Scan for the cell matching the given text and deliver its (x, y) coordinate at center. 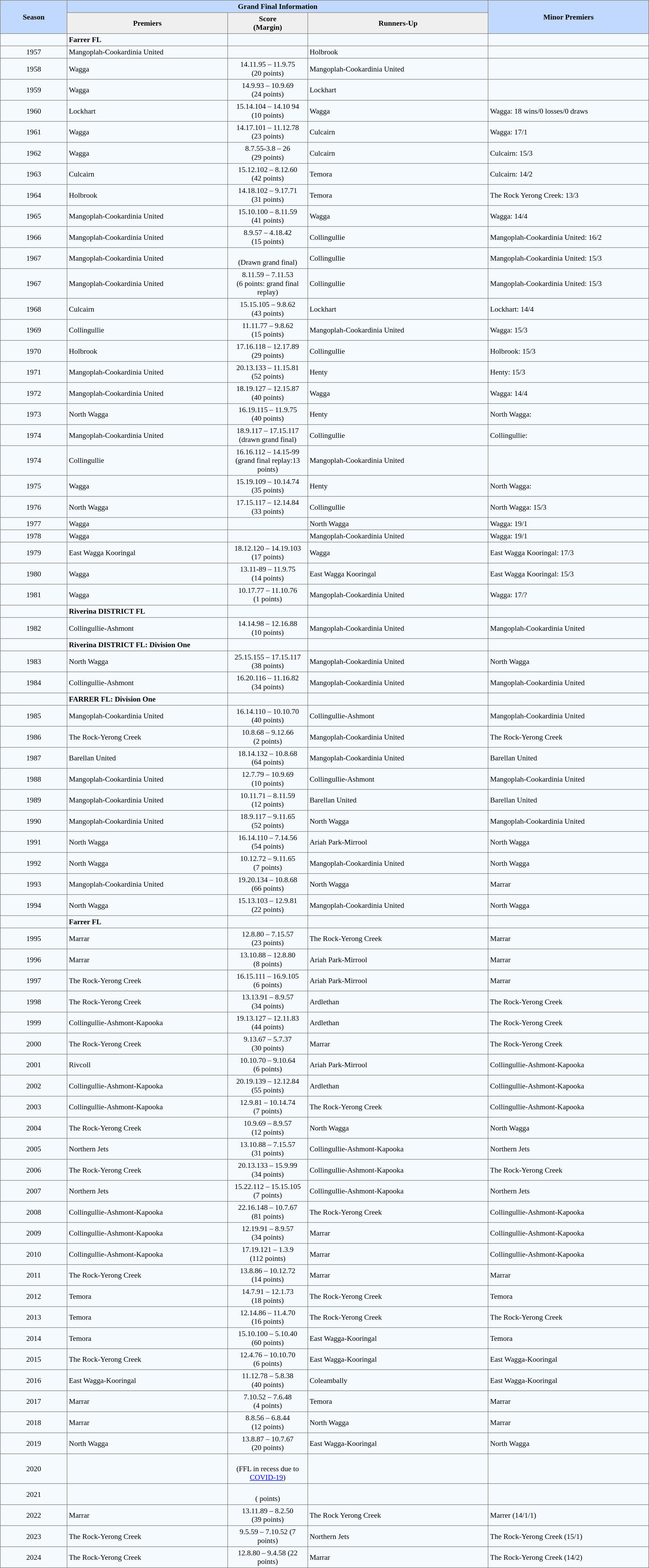
12.4.76 – 10.10.70(6 points) (268, 1359)
1969 (34, 330)
13.13.91 – 8.9.57(34 points) (268, 1002)
Rivcoll (147, 1065)
2004 (34, 1128)
12.8.80 – 7.15.57(23 points) (268, 939)
13.8.86 – 10.12.72(14 points) (268, 1275)
11.11.77 – 9.8.62(15 points) (268, 330)
( points) (268, 1494)
18.14.132 – 10.8.68(64 points) (268, 758)
1987 (34, 758)
15.19.109 – 10.14.74(35 points) (268, 486)
1961 (34, 132)
1997 (34, 981)
12.9.81 – 10.14.74(7 points) (268, 1107)
2023 (34, 1536)
1999 (34, 1023)
12.7.79 – 10.9.69(10 points) (268, 779)
Season (34, 17)
East Wagga Kooringal: 17/3 (568, 553)
Mangoplah-Cookardinia United: 16/2 (568, 237)
15.22.112 – 15.15.105(7 points) (268, 1191)
Premiers (147, 23)
Henty: 15/3 (568, 372)
Holbrook: 15/3 (568, 351)
16.16.112 – 14.15-99(grand final replay:13 points) (268, 460)
11.12.78 – 5.8.38(40 points) (268, 1380)
2019 (34, 1443)
East Wagga Kooringal: 15/3 (568, 574)
Culcairn: 15/3 (568, 153)
17.15.117 – 12.14.84(33 points) (268, 507)
North Wagga: 15/3 (568, 507)
2011 (34, 1275)
1993 (34, 884)
14.18.102 – 9.17.71(31 points) (268, 195)
16.15.111 – 16.9.105(6 points) (268, 981)
1985 (34, 716)
1963 (34, 174)
1989 (34, 800)
2022 (34, 1515)
14.7.91 – 12.1.73(18 points) (268, 1296)
17.19.121 – 1.3.9(112 points) (268, 1254)
2020 (34, 1469)
2002 (34, 1086)
15.10.100 – 8.11.59(41 points) (268, 216)
(Drawn grand final) (268, 258)
2017 (34, 1401)
Riverina DISTRICT FL (147, 611)
22.16.148 – 10.7.67(81 points) (268, 1212)
1995 (34, 939)
10.9.69 – 8.9.57(12 points) (268, 1128)
2001 (34, 1065)
Wagga: 18 wins/0 losses/0 draws (568, 111)
Minor Premiers (568, 17)
12.19.91 – 8.9.57(34 points) (268, 1233)
14.17.101 – 11.12.78(23 points) (268, 132)
2010 (34, 1254)
1983 (34, 662)
8.8.56 – 6.8.44(12 points) (268, 1422)
Riverina DISTRICT FL: Division One (147, 645)
2016 (34, 1380)
1986 (34, 737)
15.10.100 – 5.10.40(60 points) (268, 1338)
2009 (34, 1233)
2012 (34, 1296)
1960 (34, 111)
Wagga: 15/3 (568, 330)
16.19.115 – 11.9.75(40 points) (268, 414)
18.12.120 – 14.19.103(17 points) (268, 553)
7.10.52 – 7.6.48(4 points) (268, 1401)
13.11.89 – 8.2.50(39 points) (268, 1515)
20.19.139 – 12.12.84(55 points) (268, 1086)
2021 (34, 1494)
The Rock Yerong Creek (398, 1515)
Wagga: 17/? (568, 595)
15.14.104 – 14.10 94(10 points) (268, 111)
(FFL in recess due to COVID-19) (268, 1469)
20.13.133 – 15.9.99(34 points) (268, 1170)
9.13.67 – 5.7.37(30 points) (268, 1044)
1966 (34, 237)
14.11.95 – 11.9.75(20 points) (268, 69)
1959 (34, 90)
10.17.77 – 11.10.76(1 points) (268, 595)
1976 (34, 507)
2013 (34, 1317)
1973 (34, 414)
8.9.57 – 4.18.42(15 points) (268, 237)
1977 (34, 524)
16.20.116 – 11.16.82(34 points) (268, 682)
1979 (34, 553)
15.13.103 – 12.9.81(22 points) (268, 905)
1958 (34, 69)
1981 (34, 595)
8.7.55-3.8 – 26(29 points) (268, 153)
15.15.105 – 9.8.62(43 points) (268, 309)
1972 (34, 393)
8.11.59 – 7.11.53(6 points: grand final replay) (268, 283)
13.10.88 – 12.8.80(8 points) (268, 959)
14.9.93 – 10.9.69(24 points) (268, 90)
1970 (34, 351)
Culcairn: 14/2 (568, 174)
1990 (34, 821)
1978 (34, 536)
The Rock-Yerong Creek (15/1) (568, 1536)
Coleambally (398, 1380)
2006 (34, 1170)
12.8.80 – 9.4.58 (22 points) (268, 1557)
1957 (34, 52)
13.10.88 – 7.15.57(31 points) (268, 1149)
19.20.134 – 10.8.68(66 points) (268, 884)
2003 (34, 1107)
1962 (34, 153)
10.8.68 – 9.12.66(2 points) (268, 737)
1984 (34, 682)
The Rock-Yerong Creek (14/2) (568, 1557)
1982 (34, 628)
1994 (34, 905)
1965 (34, 216)
1998 (34, 1002)
1988 (34, 779)
2005 (34, 1149)
1975 (34, 486)
2007 (34, 1191)
2000 (34, 1044)
10.12.72 – 9.11.65(7 points) (268, 863)
13.8.87 – 10.7.67(20 points) (268, 1443)
16.14.110 – 7.14.56(54 points) (268, 842)
2024 (34, 1557)
1964 (34, 195)
12.14.86 – 11.4.70(16 points) (268, 1317)
18.19.127 – 12.15.87(40 points) (268, 393)
2018 (34, 1422)
25.15.155 – 17.15.117(38 points) (268, 662)
20.13.133 – 11.15.81(52 points) (268, 372)
15.12.102 – 8.12.60(42 points) (268, 174)
14.14.98 – 12.16.88(10 points) (268, 628)
Score(Margin) (268, 23)
18.9.117 – 9.11.65(52 points) (268, 821)
Marrer (14/1/1) (568, 1515)
Wagga: 17/1 (568, 132)
2014 (34, 1338)
1996 (34, 959)
1968 (34, 309)
1992 (34, 863)
16.14.110 – 10.10.70(40 points) (268, 716)
2008 (34, 1212)
Lockhart: 14/4 (568, 309)
Collingullie: (568, 435)
Runners-Up (398, 23)
9.5.59 – 7.10.52 (7 points) (268, 1536)
FARRER FL: Division One (147, 699)
10.11.71 – 8.11.59(12 points) (268, 800)
The Rock Yerong Creek: 13/3 (568, 195)
1971 (34, 372)
17.16.118 – 12.17.89(29 points) (268, 351)
13.11-89 – 11.9.75(14 points) (268, 574)
10.10.70 – 9.10.64(6 points) (268, 1065)
1980 (34, 574)
Grand Final Information (278, 6)
19.13.127 – 12.11.83(44 points) (268, 1023)
2015 (34, 1359)
1991 (34, 842)
18.9.117 – 17.15.117(drawn grand final) (268, 435)
